Extract the (x, y) coordinate from the center of the cell holding the provided text.  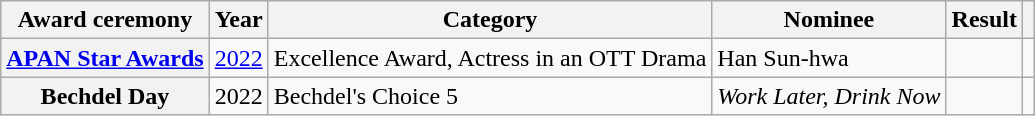
Bechdel's Choice 5 (490, 96)
Year (238, 20)
Han Sun-hwa (829, 58)
Excellence Award, Actress in an OTT Drama (490, 58)
Work Later, Drink Now (829, 96)
APAN Star Awards (105, 58)
Bechdel Day (105, 96)
Category (490, 20)
Award ceremony (105, 20)
Nominee (829, 20)
Result (984, 20)
